Output the [x, y] coordinate of the center of the cell containing the given text.  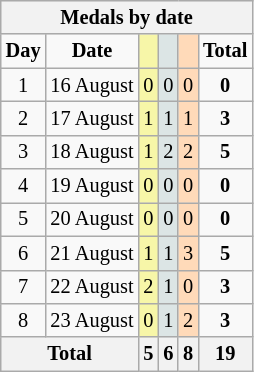
18 August [92, 152]
Day [24, 51]
Medals by date [127, 17]
7 [24, 287]
19 [225, 354]
16 August [92, 85]
19 August [92, 186]
20 August [92, 219]
4 [24, 186]
21 August [92, 253]
22 August [92, 287]
23 August [92, 320]
17 August [92, 118]
Date [92, 51]
